Determine the (X, Y) coordinate at the center of the cell enclosing the given text.  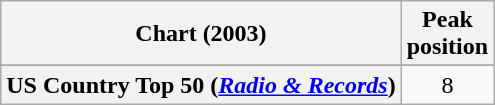
8 (447, 85)
Peakposition (447, 34)
Chart (2003) (201, 34)
US Country Top 50 (Radio & Records) (201, 85)
